Extract the [x, y] coordinate from the center of the cell holding the provided text.  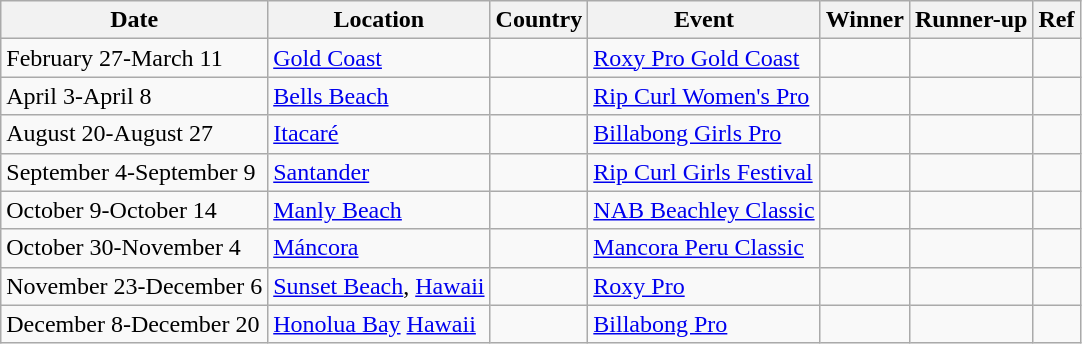
NAB Beachley Classic [704, 210]
Itacaré [379, 134]
Billabong Pro [704, 324]
November 23-December 6 [134, 286]
April 3-April 8 [134, 96]
Manly Beach [379, 210]
Sunset Beach, Hawaii [379, 286]
Runner-up [971, 20]
August 20-August 27 [134, 134]
Event [704, 20]
Rip Curl Women's Pro [704, 96]
Country [539, 20]
December 8-December 20 [134, 324]
Máncora [379, 248]
Honolua Bay Hawaii [379, 324]
September 4-September 9 [134, 172]
Rip Curl Girls Festival [704, 172]
Roxy Pro Gold Coast [704, 58]
Santander [379, 172]
October 30-November 4 [134, 248]
October 9-October 14 [134, 210]
Ref [1056, 20]
Bells Beach [379, 96]
Roxy Pro [704, 286]
Billabong Girls Pro [704, 134]
Location [379, 20]
Date [134, 20]
Mancora Peru Classic [704, 248]
Gold Coast [379, 58]
February 27-March 11 [134, 58]
Winner [864, 20]
